Locate the cell with the specified text and output its (X, Y) center coordinate. 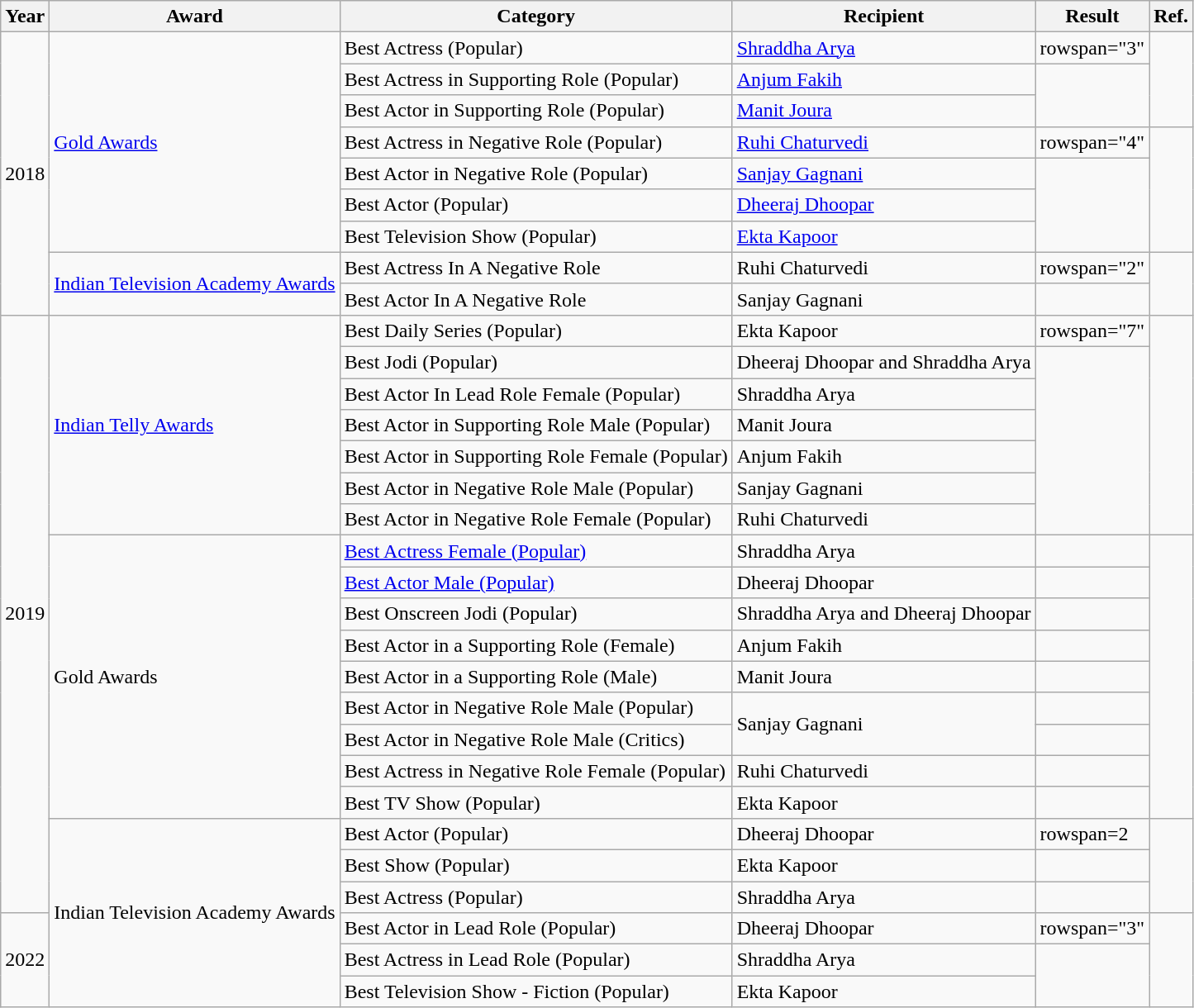
Indian Telly Awards (195, 425)
Best Actress Female (Popular) (535, 551)
rowspan=2 (1092, 834)
2022 (25, 960)
rowspan="7" (1092, 330)
Award (195, 17)
Best Actor in Negative Role (Popular) (535, 174)
Best Actor In Lead Role Female (Popular) (535, 394)
Ref. (1172, 17)
Best Daily Series (Popular) (535, 330)
Best TV Show (Popular) (535, 802)
Best Actress in Negative Role Female (Popular) (535, 771)
Category (535, 17)
2018 (25, 174)
Year (25, 17)
Best Television Show - Fiction (Popular) (535, 991)
Best Actress in Supporting Role (Popular) (535, 79)
Recipient (884, 17)
2019 (25, 613)
rowspan="4" (1092, 142)
Best Actor in a Supporting Role (Male) (535, 677)
Best Actress In A Negative Role (535, 268)
Best Actor in Negative Role Female (Popular) (535, 520)
Best Actor in Supporting Role Male (Popular) (535, 426)
Best Jodi (Popular) (535, 362)
Best Onscreen Jodi (Popular) (535, 614)
Best Television Show (Popular) (535, 236)
Shraddha Arya and Dheeraj Dhoopar (884, 614)
rowspan="2" (1092, 268)
Best Actress in Lead Role (Popular) (535, 960)
Best Actor in Supporting Role Female (Popular) (535, 457)
Result (1092, 17)
Best Show (Popular) (535, 865)
Best Actor in Negative Role Male (Critics) (535, 739)
Best Actor in a Supporting Role (Female) (535, 645)
Best Actress in Negative Role (Popular) (535, 142)
Best Actor In A Negative Role (535, 299)
Dheeraj Dhoopar and Shraddha Arya (884, 362)
Best Actor in Supporting Role (Popular) (535, 111)
Best Actor Male (Popular) (535, 582)
Best Actor in Lead Role (Popular) (535, 929)
